Pinpoint the cell where the given text exists, returning its (x, y) midpoint coordinate. 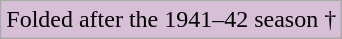
Folded after the 1941–42 season † (172, 20)
